Capture the cell that displays the provided text and extract its (x, y) central coordinate. 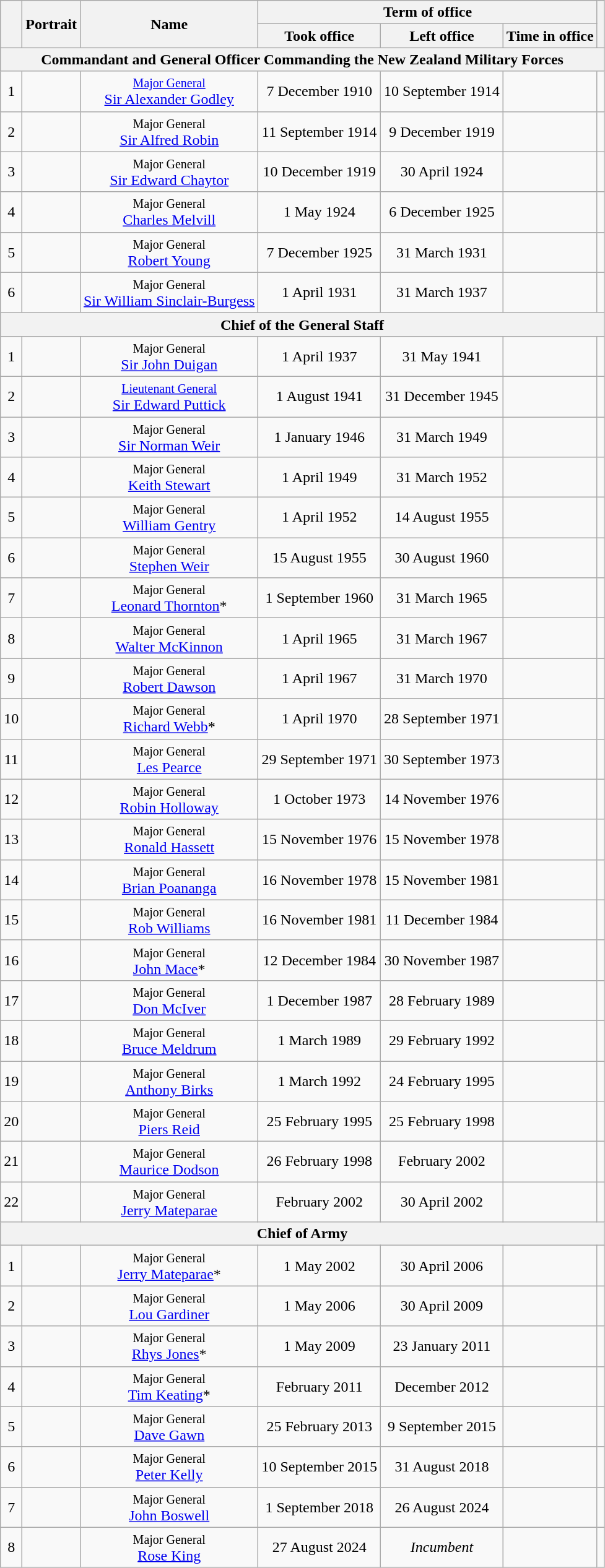
24 February 1995 (442, 1080)
31 March 1937 (442, 292)
17 (11, 1000)
Major GeneralDave Gawn (168, 1427)
Major GeneralWilliam Gentry (168, 517)
1 October 1973 (320, 799)
Major GeneralPiers Reid (168, 1121)
14 (11, 880)
Major GeneralJohn Boswell (168, 1507)
30 April 2009 (442, 1306)
31 May 1941 (442, 356)
25 February 1998 (442, 1121)
1 April 1970 (320, 719)
December 2012 (442, 1386)
31 March 1931 (442, 252)
Major GeneralRonald Hassett (168, 839)
28 February 1989 (442, 1000)
15 November 1981 (442, 880)
Term of office (427, 12)
1 April 1931 (320, 292)
14 August 1955 (442, 517)
1 April 1967 (320, 678)
6 December 1925 (442, 212)
Major GeneralSir Norman Weir (168, 437)
Major GeneralCharles Melvill (168, 212)
16 November 1978 (320, 880)
27 August 2024 (320, 1547)
1 April 1937 (320, 356)
Major GeneralLeonard Thornton* (168, 598)
Left office (442, 36)
Major GeneralLes Pearce (168, 759)
20 (11, 1121)
Portrait (51, 24)
February 2011 (320, 1386)
Major GeneralBrian Poananga (168, 880)
9 (11, 678)
Major GeneralMaurice Dodson (168, 1162)
11 (11, 759)
29 September 1971 (320, 759)
23 January 2011 (442, 1346)
1 March 1989 (320, 1041)
7 December 1910 (320, 92)
30 November 1987 (442, 960)
15 (11, 920)
Major GeneralRose King (168, 1547)
11 September 1914 (320, 131)
1 January 1946 (320, 437)
31 March 1952 (442, 478)
12 December 1984 (320, 960)
31 March 1970 (442, 678)
10 September 1914 (442, 92)
29 February 1992 (442, 1041)
Major GeneralSir Alfred Robin (168, 131)
10 December 1919 (320, 172)
1 May 2009 (320, 1346)
1 August 1941 (320, 396)
9 September 2015 (442, 1427)
Major GeneralSir John Duigan (168, 356)
Major GeneralRob Williams (168, 920)
1 April 1949 (320, 478)
Incumbent (442, 1547)
Major GeneralKeith Stewart (168, 478)
13 (11, 839)
Name (168, 24)
30 September 1973 (442, 759)
14 November 1976 (442, 799)
Major GeneralRobert Dawson (168, 678)
Major GeneralRobin Holloway (168, 799)
31 March 1967 (442, 639)
Commandant and General Officer Commanding the New Zealand Military Forces (302, 59)
15 August 1955 (320, 558)
Chief of Army (302, 1234)
31 August 2018 (442, 1467)
Major GeneralDon McIver (168, 1000)
1 December 1987 (320, 1000)
1 May 2006 (320, 1306)
1 September 1960 (320, 598)
Major GeneralWalter McKinnon (168, 639)
26 February 1998 (320, 1162)
1 May 1924 (320, 212)
30 April 1924 (442, 172)
1 May 2002 (320, 1266)
Major GeneralJohn Mace* (168, 960)
15 November 1976 (320, 839)
Major GeneralStephen Weir (168, 558)
25 February 2013 (320, 1427)
1 April 1952 (320, 517)
22 (11, 1202)
Major GeneralRobert Young (168, 252)
Major GeneralTim Keating* (168, 1386)
30 April 2006 (442, 1266)
Major GeneralJerry Mateparae* (168, 1266)
18 (11, 1041)
7 December 1925 (320, 252)
9 December 1919 (442, 131)
15 November 1978 (442, 839)
30 April 2002 (442, 1202)
31 March 1965 (442, 598)
Time in office (550, 36)
31 December 1945 (442, 396)
Major GeneralJerry Mateparae (168, 1202)
10 (11, 719)
1 March 1992 (320, 1080)
Took office (320, 36)
31 March 1949 (442, 437)
Major GeneralLou Gardiner (168, 1306)
19 (11, 1080)
12 (11, 799)
30 August 1960 (442, 558)
10 September 2015 (320, 1467)
21 (11, 1162)
Major GeneralSir Alexander Godley (168, 92)
Major GeneralRhys Jones* (168, 1346)
Major GeneralSir Edward Chaytor (168, 172)
28 September 1971 (442, 719)
Chief of the General Staff (302, 324)
Lieutenant GeneralSir Edward Puttick (168, 396)
Major GeneralPeter Kelly (168, 1467)
Major GeneralSir William Sinclair-Burgess (168, 292)
Major GeneralRichard Webb* (168, 719)
16 November 1981 (320, 920)
Major GeneralBruce Meldrum (168, 1041)
11 December 1984 (442, 920)
Major GeneralAnthony Birks (168, 1080)
16 (11, 960)
25 February 1995 (320, 1121)
26 August 2024 (442, 1507)
1 September 2018 (320, 1507)
1 April 1965 (320, 639)
